Return the [x, y] coordinate for the center point of the cell that contains the specified text.  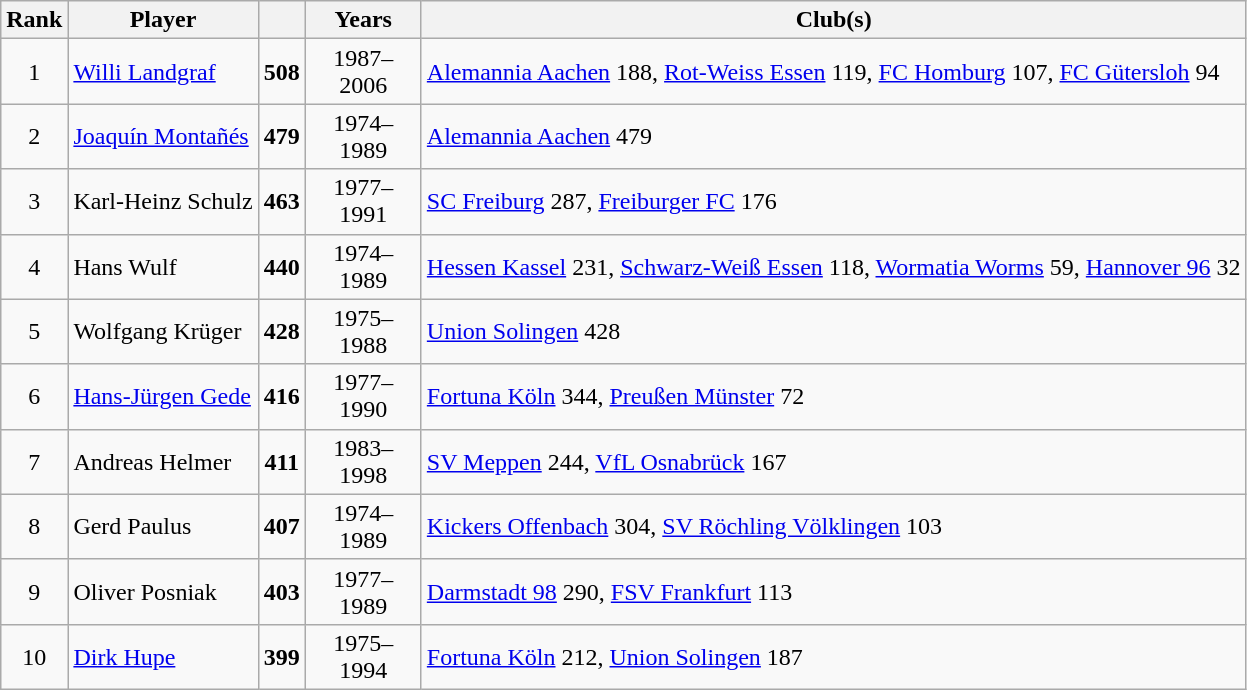
508 [282, 72]
Hans-Jürgen Gede [163, 396]
Willi Landgraf [163, 72]
1983–1998 [363, 462]
SV Meppen 244, VfL Osnabrück 167 [834, 462]
SC Freiburg 287, Freiburger FC 176 [834, 202]
Wolfgang Krüger [163, 332]
9 [34, 592]
Kickers Offenbach 304, SV Röchling Völklingen 103 [834, 526]
Andreas Helmer [163, 462]
10 [34, 656]
479 [282, 136]
Player [163, 20]
7 [34, 462]
Alemannia Aachen 479 [834, 136]
Fortuna Köln 212, Union Solingen 187 [834, 656]
2 [34, 136]
Club(s) [834, 20]
1977–1991 [363, 202]
416 [282, 396]
440 [282, 266]
Years [363, 20]
Hans Wulf [163, 266]
1 [34, 72]
Dirk Hupe [163, 656]
1977–1989 [363, 592]
428 [282, 332]
1975–1988 [363, 332]
411 [282, 462]
Karl-Heinz Schulz [163, 202]
8 [34, 526]
1977–1990 [363, 396]
Rank [34, 20]
3 [34, 202]
407 [282, 526]
Oliver Posniak [163, 592]
6 [34, 396]
Darmstadt 98 290, FSV Frankfurt 113 [834, 592]
Fortuna Köln 344, Preußen Münster 72 [834, 396]
399 [282, 656]
Alemannia Aachen 188, Rot-Weiss Essen 119, FC Homburg 107, FC Gütersloh 94 [834, 72]
Gerd Paulus [163, 526]
403 [282, 592]
5 [34, 332]
Hessen Kassel 231, Schwarz-Weiß Essen 118, Wormatia Worms 59, Hannover 96 32 [834, 266]
1987–2006 [363, 72]
1975–1994 [363, 656]
Union Solingen 428 [834, 332]
4 [34, 266]
Joaquín Montañés [163, 136]
463 [282, 202]
